Provide the [x, y] coordinate of the cell's center where the given text is located.  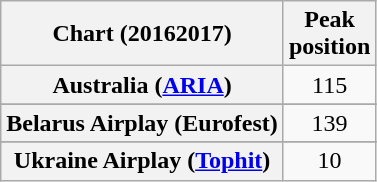
Ukraine Airplay (Tophit) [142, 161]
10 [329, 161]
Belarus Airplay (Eurofest) [142, 123]
Peakposition [329, 34]
139 [329, 123]
Australia (ARIA) [142, 85]
115 [329, 85]
Chart (20162017) [142, 34]
